Provide the (x, y) coordinate of the cell's center where the given text is located.  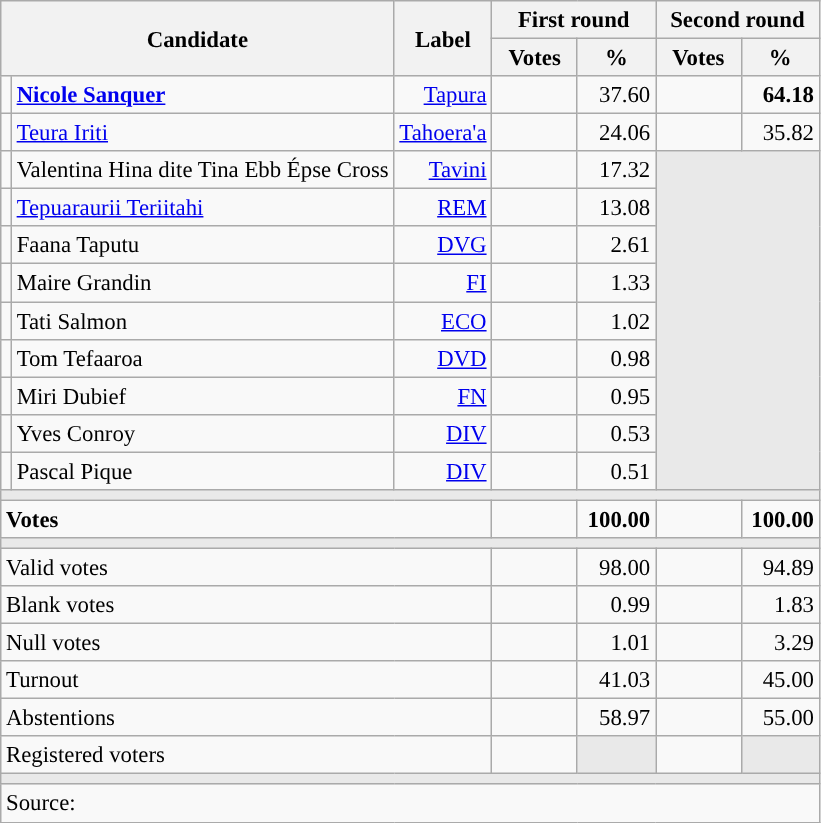
24.06 (616, 133)
Valentina Hina dite Tina Ebb Épse Cross (202, 170)
Tom Tefaaroa (202, 358)
0.99 (616, 605)
0.98 (616, 358)
94.89 (780, 567)
Tati Salmon (202, 321)
Miri Dubief (202, 396)
FN (443, 396)
DVG (443, 245)
Pascal Pique (202, 471)
37.60 (616, 95)
13.08 (616, 208)
Faana Taputu (202, 245)
1.02 (616, 321)
41.03 (616, 680)
64.18 (780, 95)
1.83 (780, 605)
Abstentions (246, 718)
45.00 (780, 680)
Registered voters (246, 755)
Tahoera'a (443, 133)
ECO (443, 321)
Tapura (443, 95)
0.53 (616, 433)
Yves Conroy (202, 433)
2.61 (616, 245)
1.33 (616, 283)
55.00 (780, 718)
98.00 (616, 567)
Candidate (198, 38)
35.82 (780, 133)
Null votes (246, 643)
Turnout (246, 680)
Label (443, 38)
58.97 (616, 718)
Second round (738, 20)
First round (574, 20)
Tepuaraurii Teriitahi (202, 208)
Tavini (443, 170)
3.29 (780, 643)
0.95 (616, 396)
0.51 (616, 471)
Maire Grandin (202, 283)
Source: (410, 804)
FI (443, 283)
17.32 (616, 170)
Nicole Sanquer (202, 95)
REM (443, 208)
Blank votes (246, 605)
DVD (443, 358)
1.01 (616, 643)
Teura Iriti (202, 133)
Valid votes (246, 567)
